Return the [X, Y] coordinate for the center point of the cell that contains the specified text.  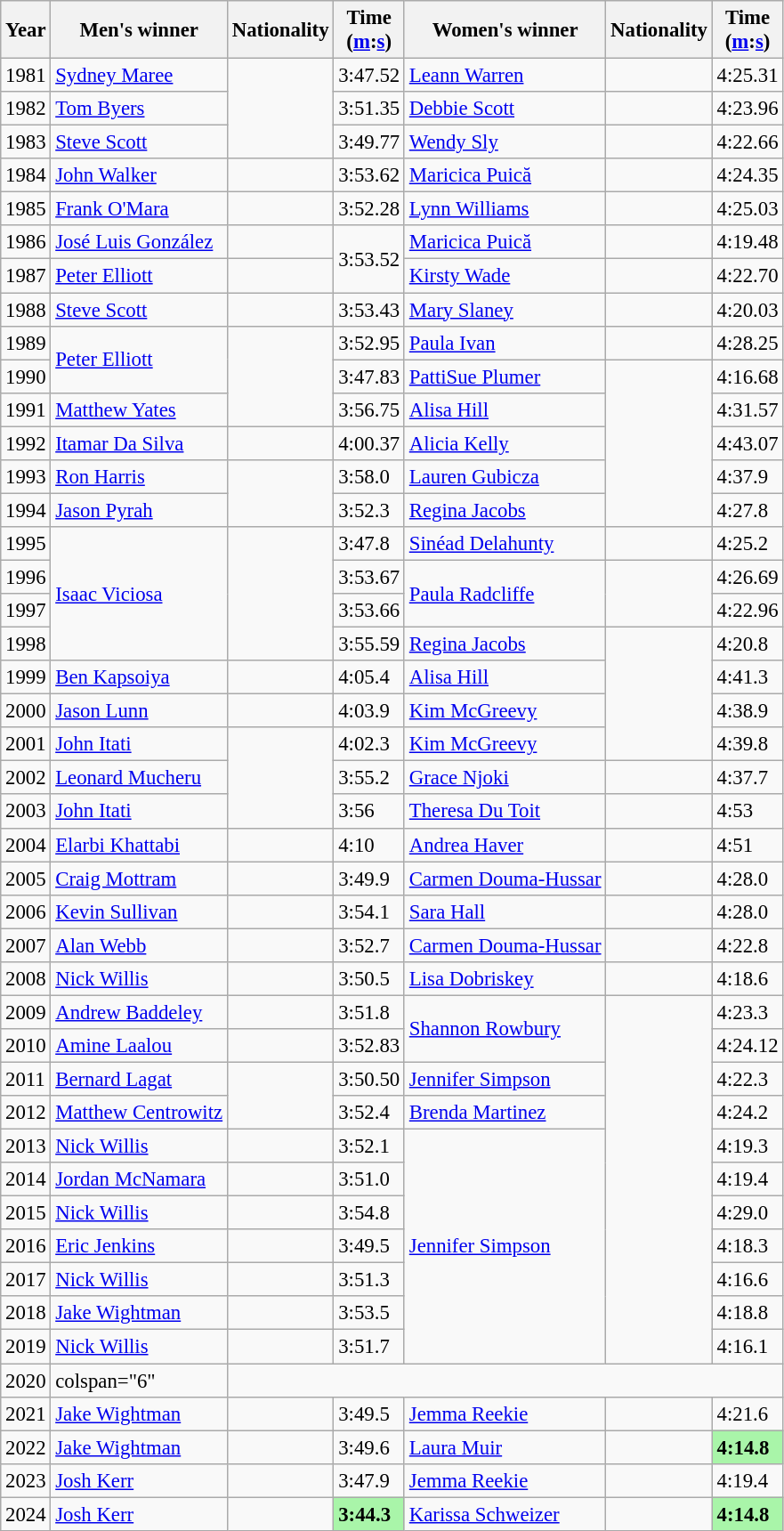
4:21.6 [748, 1414]
1998 [26, 644]
4:39.8 [748, 744]
4:23.96 [748, 109]
2019 [26, 1347]
4:37.9 [748, 477]
4:22.96 [748, 611]
Grace Njoki [505, 778]
4:25.31 [748, 76]
2018 [26, 1313]
Leann Warren [505, 76]
4:41.3 [748, 677]
Ron Harris [139, 477]
3:52.4 [369, 1113]
4:28.25 [748, 343]
1988 [26, 310]
2008 [26, 979]
Jordan McNamara [139, 1179]
3:54.1 [369, 911]
2017 [26, 1280]
3:53.67 [369, 577]
3:52.7 [369, 945]
Craig Mottram [139, 879]
3:47.8 [369, 544]
Lisa Dobriskey [505, 979]
Elarbi Khattabi [139, 845]
2020 [26, 1381]
2011 [26, 1079]
1981 [26, 76]
4:22.3 [748, 1079]
Mary Slaney [505, 310]
3:53.52 [369, 260]
colspan="6" [139, 1381]
Tom Byers [139, 109]
4:19.3 [748, 1146]
Eric Jenkins [139, 1246]
3:53.5 [369, 1313]
4:20.8 [748, 644]
3:52.83 [369, 1046]
2014 [26, 1179]
Sinéad Delahunty [505, 544]
4:18.3 [748, 1246]
4:22.8 [748, 945]
3:50.50 [369, 1079]
4:16.1 [748, 1347]
2012 [26, 1113]
2000 [26, 711]
3:58.0 [369, 477]
Sydney Maree [139, 76]
3:51.0 [369, 1179]
4:00.37 [369, 443]
1997 [26, 611]
4:25.2 [748, 544]
2024 [26, 1514]
3:47.83 [369, 377]
2023 [26, 1480]
2004 [26, 845]
4:23.3 [748, 1012]
4:26.69 [748, 577]
3:47.52 [369, 76]
1999 [26, 677]
4:31.57 [748, 409]
Alicia Kelly [505, 443]
1991 [26, 409]
Theresa Du Toit [505, 812]
4:24.2 [748, 1113]
3:44.3 [369, 1514]
Men's winner [139, 30]
3:56.75 [369, 409]
3:53.62 [369, 175]
3:56 [369, 812]
Kevin Sullivan [139, 911]
3:49.9 [369, 879]
4:37.7 [748, 778]
2003 [26, 812]
1989 [26, 343]
4:20.03 [748, 310]
Andrea Haver [505, 845]
3:53.66 [369, 611]
Andrew Baddeley [139, 1012]
2006 [26, 911]
4:51 [748, 845]
4:05.4 [369, 677]
2010 [26, 1046]
4:24.35 [748, 175]
Karissa Schweizer [505, 1514]
Lynn Williams [505, 209]
José Luis González [139, 243]
3:51.3 [369, 1280]
2007 [26, 945]
4:16.6 [748, 1280]
4:03.9 [369, 711]
4:19.48 [748, 243]
2021 [26, 1414]
2022 [26, 1447]
3:52.28 [369, 209]
4:18.6 [748, 979]
4:22.66 [748, 142]
Year [26, 30]
4:38.9 [748, 711]
Brenda Martinez [505, 1113]
4:27.8 [748, 510]
3:51.8 [369, 1012]
2009 [26, 1012]
1995 [26, 544]
Lauren Gubicza [505, 477]
3:52.95 [369, 343]
4:25.03 [748, 209]
2002 [26, 778]
4:02.3 [369, 744]
2005 [26, 879]
3:55.2 [369, 778]
Wendy Sly [505, 142]
4:16.68 [748, 377]
3:47.9 [369, 1480]
4:18.8 [748, 1313]
Alan Webb [139, 945]
Leonard Mucheru [139, 778]
1996 [26, 577]
1982 [26, 109]
2016 [26, 1246]
3:53.43 [369, 310]
3:49.77 [369, 142]
1993 [26, 477]
Paula Ivan [505, 343]
1987 [26, 276]
1983 [26, 142]
4:29.0 [748, 1213]
1994 [26, 510]
1986 [26, 243]
John Walker [139, 175]
2001 [26, 744]
3:55.59 [369, 644]
Shannon Rowbury [505, 1029]
4:53 [748, 812]
1984 [26, 175]
2015 [26, 1213]
Matthew Centrowitz [139, 1113]
3:54.8 [369, 1213]
3:51.35 [369, 109]
4:10 [369, 845]
Itamar Da Silva [139, 443]
4:24.12 [748, 1046]
3:52.3 [369, 510]
2013 [26, 1146]
Laura Muir [505, 1447]
Isaac Viciosa [139, 594]
Sara Hall [505, 911]
Debbie Scott [505, 109]
Jason Lunn [139, 711]
3:49.6 [369, 1447]
1985 [26, 209]
PattiSue Plumer [505, 377]
4:43.07 [748, 443]
Kirsty Wade [505, 276]
1992 [26, 443]
3:52.1 [369, 1146]
3:50.5 [369, 979]
Matthew Yates [139, 409]
Ben Kapsoiya [139, 677]
4:22.70 [748, 276]
1990 [26, 377]
Frank O'Mara [139, 209]
Bernard Lagat [139, 1079]
Jason Pyrah [139, 510]
Women's winner [505, 30]
Paula Radcliffe [505, 593]
Amine Laalou [139, 1046]
3:51.7 [369, 1347]
